Detect which cell encompasses the target text, then output its [x, y] center coordinate. 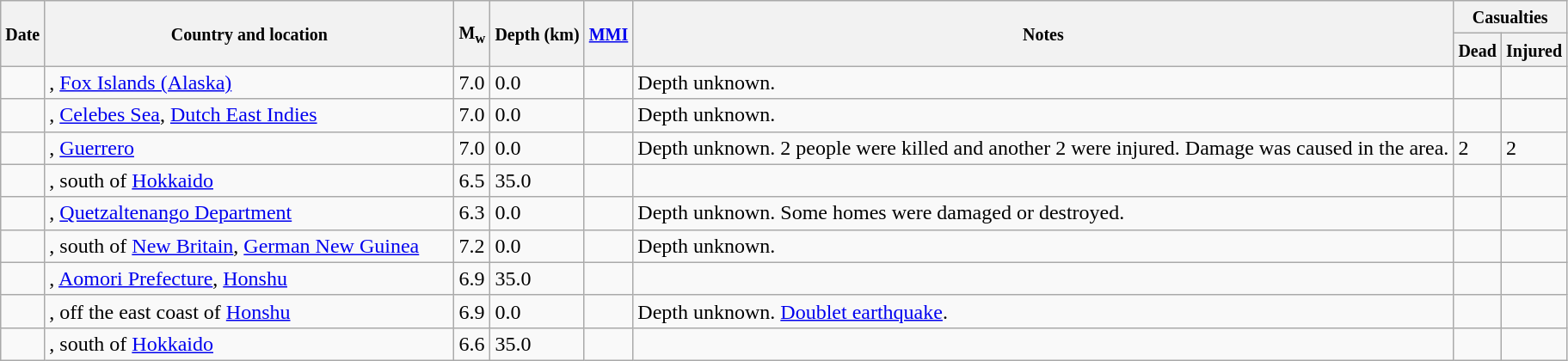
6.6 [472, 344]
Depth (km) [537, 34]
Depth unknown. Some homes were damaged or destroyed. [1043, 213]
Notes [1043, 34]
Depth unknown. 2 people were killed and another 2 were injured. Damage was caused in the area. [1043, 148]
MMI [609, 34]
, off the east coast of Honshu [249, 311]
Date [22, 34]
, Guerrero [249, 148]
6.5 [472, 180]
Mw [472, 34]
, Aomori Prefecture, Honshu [249, 278]
Dead [1478, 50]
6.3 [472, 213]
, Quetzaltenango Department [249, 213]
, south of New Britain, German New Guinea [249, 246]
Country and location [249, 34]
Depth unknown. Doublet earthquake. [1043, 311]
Casualties [1510, 17]
Injured [1534, 50]
, Fox Islands (Alaska) [249, 83]
, Celebes Sea, Dutch East Indies [249, 115]
7.2 [472, 246]
